Return the (X, Y) coordinate for the center point of the cell that contains the specified text.  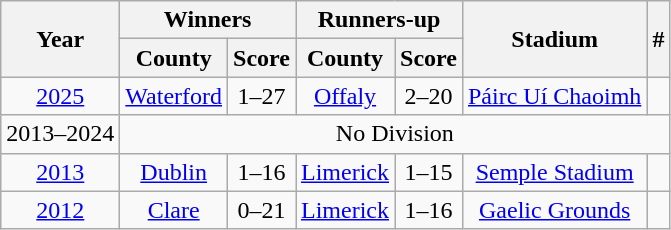
Year (60, 39)
Gaelic Grounds (554, 210)
2–20 (429, 96)
Clare (174, 210)
Winners (208, 20)
Dublin (174, 172)
0–21 (262, 210)
2013 (60, 172)
Páirc Uí Chaoimh (554, 96)
2012 (60, 210)
1–27 (262, 96)
Stadium (554, 39)
No Division (395, 134)
2025 (60, 96)
Runners-up (380, 20)
2013–2024 (60, 134)
Semple Stadium (554, 172)
Waterford (174, 96)
# (658, 39)
1–15 (429, 172)
Offaly (346, 96)
